Capture the cell that displays the provided text and extract its (X, Y) central coordinate. 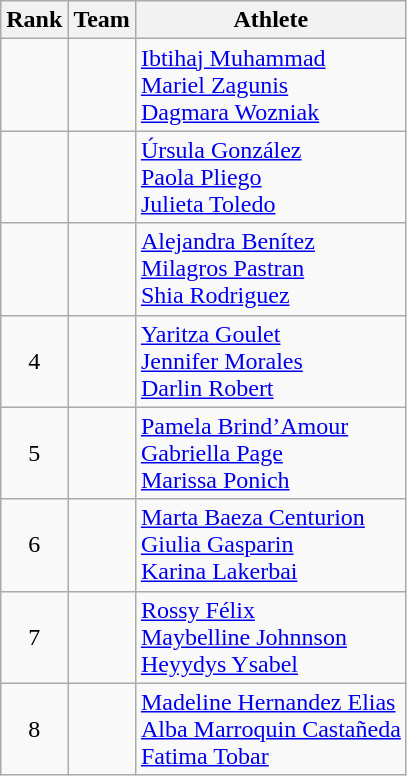
Madeline Hernandez EliasAlba Marroquin CastañedaFatima Tobar (270, 729)
Rossy FélixMaybelline JohnnsonHeyydys Ysabel (270, 637)
8 (34, 729)
Rank (34, 20)
Athlete (270, 20)
Pamela Brind’AmourGabriella PageMarissa Ponich (270, 453)
Alejandra BenítezMilagros PastranShia Rodriguez (270, 269)
7 (34, 637)
4 (34, 361)
Úrsula GonzálezPaola PliegoJulieta Toledo (270, 177)
Yaritza GouletJennifer MoralesDarlin Robert (270, 361)
Ibtihaj MuhammadMariel ZagunisDagmara Wozniak (270, 85)
5 (34, 453)
Marta Baeza CenturionGiulia GasparinKarina Lakerbai (270, 545)
Team (102, 20)
6 (34, 545)
